Output the [x, y] coordinate of the center of the cell containing the given text.  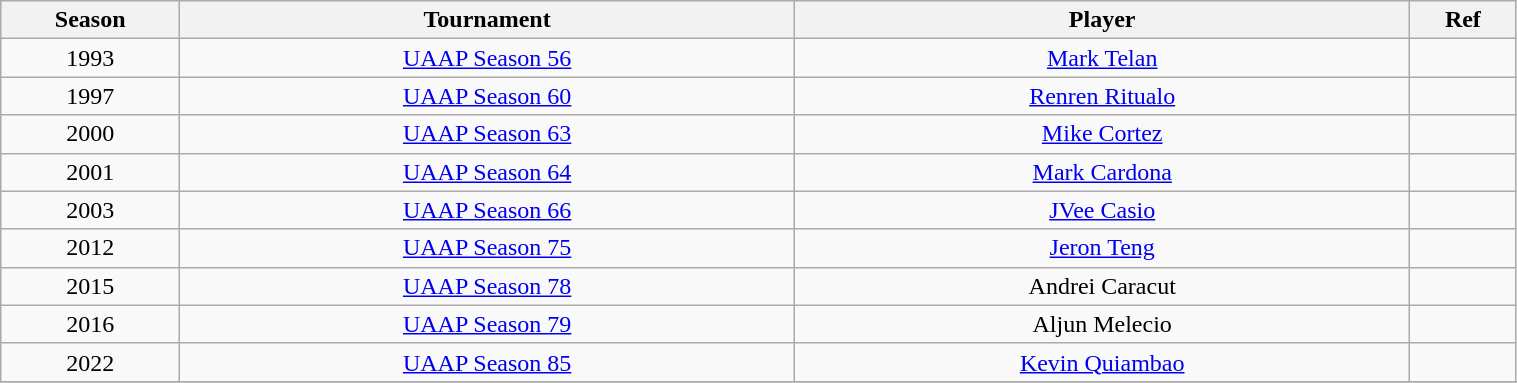
2003 [90, 210]
Player [1102, 20]
Mike Cortez [1102, 134]
UAAP Season 66 [488, 210]
2015 [90, 286]
UAAP Season 56 [488, 58]
Tournament [488, 20]
Mark Cardona [1102, 172]
1993 [90, 58]
UAAP Season 75 [488, 248]
2016 [90, 324]
Andrei Caracut [1102, 286]
UAAP Season 60 [488, 96]
2012 [90, 248]
UAAP Season 79 [488, 324]
Ref [1463, 20]
UAAP Season 64 [488, 172]
2001 [90, 172]
UAAP Season 78 [488, 286]
Renren Ritualo [1102, 96]
Season [90, 20]
Kevin Quiambao [1102, 362]
Aljun Melecio [1102, 324]
Mark Telan [1102, 58]
JVee Casio [1102, 210]
UAAP Season 63 [488, 134]
1997 [90, 96]
2022 [90, 362]
Jeron Teng [1102, 248]
2000 [90, 134]
UAAP Season 85 [488, 362]
